Determine the (x, y) coordinate at the center of the cell enclosing the given text.  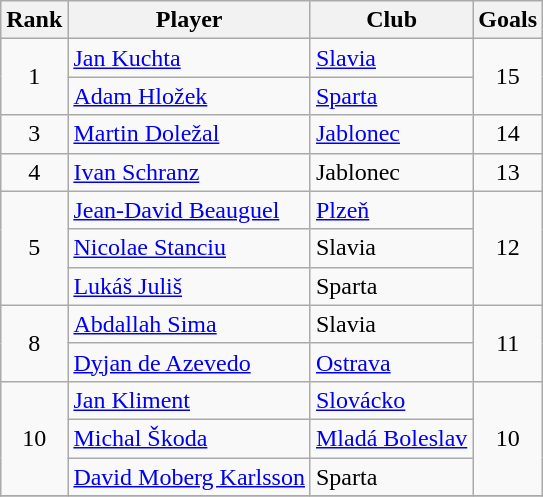
13 (508, 172)
Rank (34, 20)
Jean-David Beauguel (190, 210)
5 (34, 248)
11 (508, 343)
3 (34, 134)
Jan Kuchta (190, 58)
Mladá Boleslav (391, 438)
Club (391, 20)
15 (508, 77)
Plzeň (391, 210)
Dyjan de Azevedo (190, 362)
12 (508, 248)
Jan Kliment (190, 400)
4 (34, 172)
Slovácko (391, 400)
8 (34, 343)
Lukáš Juliš (190, 286)
14 (508, 134)
Player (190, 20)
David Moberg Karlsson (190, 477)
1 (34, 77)
Ostrava (391, 362)
Adam Hložek (190, 96)
Michal Škoda (190, 438)
Ivan Schranz (190, 172)
Nicolae Stanciu (190, 248)
Goals (508, 20)
Martin Doležal (190, 134)
Abdallah Sima (190, 324)
